Find where the given text appears and provide that cell's center as (X, Y) coordinate. 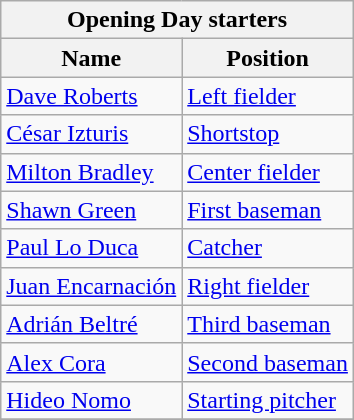
Juan Encarnación (92, 286)
Right fielder (268, 286)
Adrián Beltré (92, 324)
First baseman (268, 210)
Left fielder (268, 96)
Position (268, 58)
Alex Cora (92, 362)
Opening Day starters (178, 20)
Center fielder (268, 172)
Hideo Nomo (92, 400)
Shortstop (268, 134)
Dave Roberts (92, 96)
Starting pitcher (268, 400)
Milton Bradley (92, 172)
César Izturis (92, 134)
Third baseman (268, 324)
Second baseman (268, 362)
Catcher (268, 248)
Name (92, 58)
Shawn Green (92, 210)
Paul Lo Duca (92, 248)
